Output the [X, Y] coordinate of the center of the cell containing the given text.  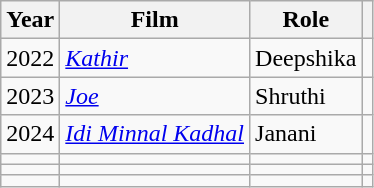
Janani [306, 134]
Role [306, 20]
Idi Minnal Kadhal [155, 134]
2024 [30, 134]
2022 [30, 58]
Film [155, 20]
Deepshika [306, 58]
Shruthi [306, 96]
Kathir [155, 58]
2023 [30, 96]
Joe [155, 96]
Year [30, 20]
